Capture the cell that displays the provided text and extract its [X, Y] central coordinate. 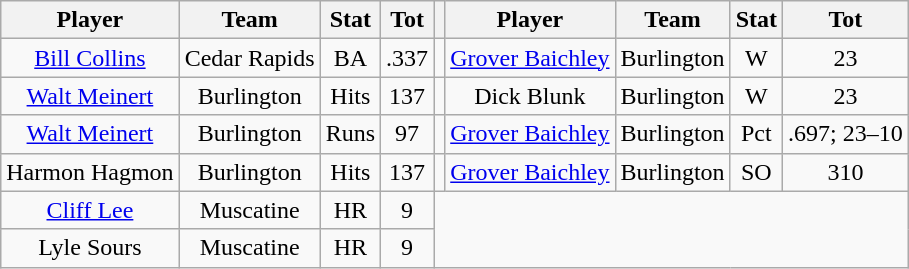
BA [350, 58]
Runs [350, 134]
.337 [408, 58]
Cliff Lee [90, 210]
Dick Blunk [530, 96]
Harmon Hagmon [90, 172]
Pct [756, 134]
97 [408, 134]
Lyle Sours [90, 248]
310 [846, 172]
.697; 23–10 [846, 134]
Cedar Rapids [250, 58]
SO [756, 172]
Bill Collins [90, 58]
